Provide the [x, y] coordinate of the cell's center where the given text is located.  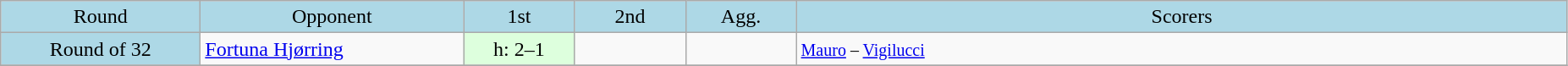
Agg. [741, 17]
Scorers [1181, 17]
Round of 32 [101, 49]
Mauro – Vigilucci [1181, 49]
Fortuna Hjørring [332, 49]
1st [520, 17]
2nd [630, 17]
Opponent [332, 17]
h: 2–1 [520, 49]
Round [101, 17]
